Identify which cell holds the provided text, then report its (x, y) central coordinate. 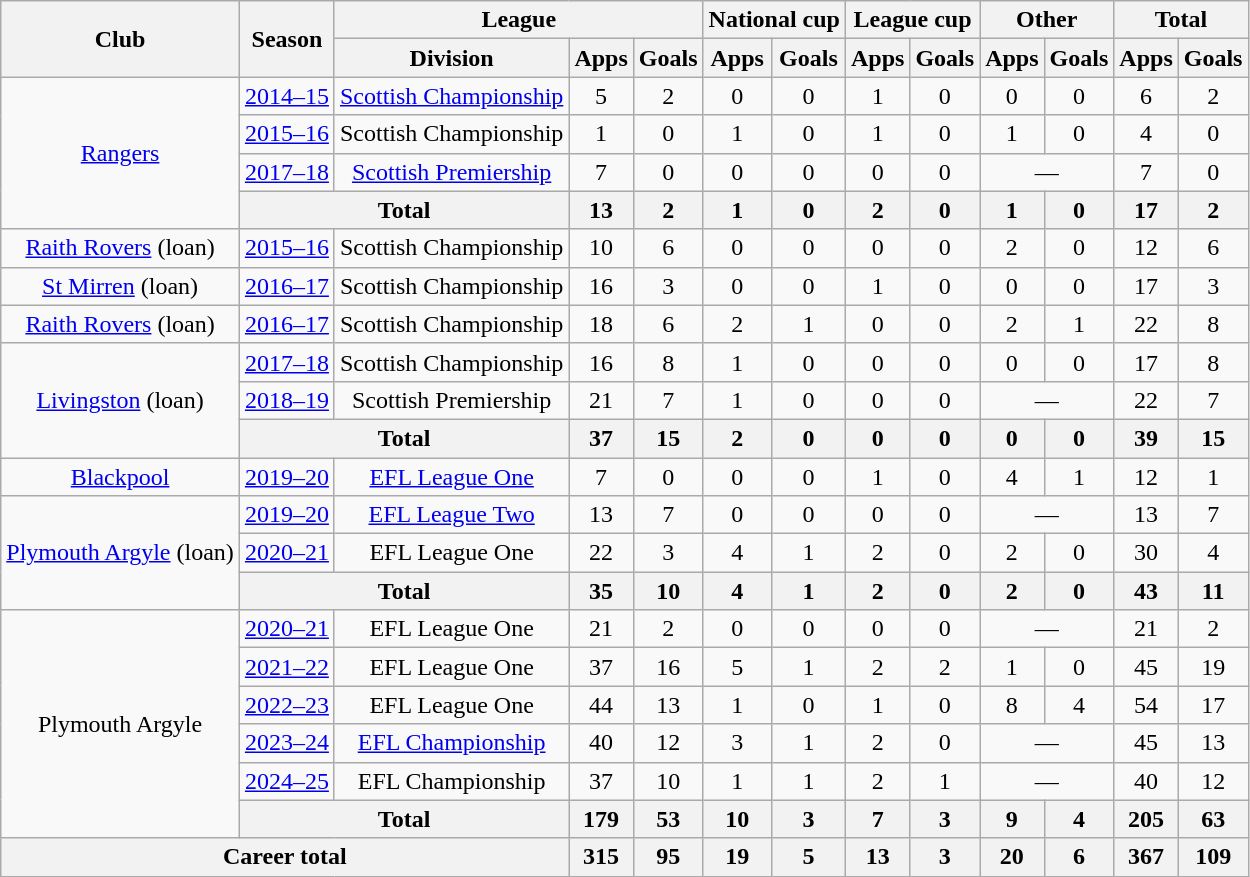
Rangers (120, 153)
2018–19 (286, 400)
League (518, 20)
11 (1213, 591)
Other (1047, 20)
Season (286, 39)
Division (451, 58)
35 (601, 591)
Club (120, 39)
Blackpool (120, 477)
2024–25 (286, 781)
95 (668, 857)
18 (601, 324)
205 (1146, 819)
EFL League Two (451, 515)
Plymouth Argyle (120, 724)
St Mirren (loan) (120, 286)
30 (1146, 553)
20 (1012, 857)
Career total (285, 857)
Plymouth Argyle (loan) (120, 553)
63 (1213, 819)
109 (1213, 857)
367 (1146, 857)
39 (1146, 438)
9 (1012, 819)
315 (601, 857)
2014–15 (286, 96)
2023–24 (286, 743)
League cup (912, 20)
44 (601, 705)
2021–22 (286, 667)
43 (1146, 591)
179 (601, 819)
54 (1146, 705)
53 (668, 819)
2022–23 (286, 705)
National cup (774, 20)
Livingston (loan) (120, 400)
